Output the [X, Y] coordinate of the center of the cell containing the given text.  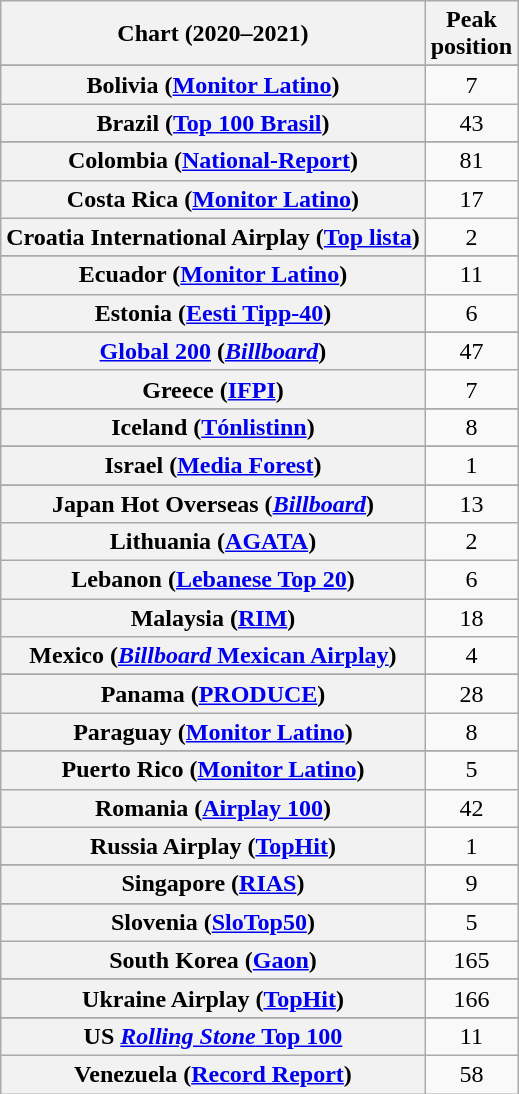
Brazil (Top 100 Brasil) [213, 123]
Venezuela (Record Report) [213, 1074]
166 [471, 998]
Paraguay (Monitor Latino) [213, 732]
Ecuador (Monitor Latino) [213, 275]
Lithuania (AGATA) [213, 542]
Estonia (Eesti Tipp-40) [213, 313]
Colombia (National-Report) [213, 161]
18 [471, 618]
81 [471, 161]
Russia Airplay (TopHit) [213, 846]
Croatia International Airplay (Top lista) [213, 237]
43 [471, 123]
Malaysia (RIM) [213, 618]
Panama (PRODUCE) [213, 694]
165 [471, 960]
Bolivia (Monitor Latino) [213, 85]
Singapore (RIAS) [213, 884]
US Rolling Stone Top 100 [213, 1036]
13 [471, 503]
Puerto Rico (Monitor Latino) [213, 770]
South Korea (Gaon) [213, 960]
Peakposition [471, 34]
Chart (2020–2021) [213, 34]
Greece (IFPI) [213, 389]
17 [471, 199]
Mexico (Billboard Mexican Airplay) [213, 656]
28 [471, 694]
Iceland (Tónlistinn) [213, 427]
Costa Rica (Monitor Latino) [213, 199]
Global 200 (Billboard) [213, 351]
58 [471, 1074]
42 [471, 808]
Japan Hot Overseas (Billboard) [213, 503]
Romania (Airplay 100) [213, 808]
4 [471, 656]
Israel (Media Forest) [213, 465]
Lebanon (Lebanese Top 20) [213, 580]
9 [471, 884]
47 [471, 351]
Ukraine Airplay (TopHit) [213, 998]
Slovenia (SloTop50) [213, 922]
